Output the (x, y) coordinate of the center of the cell containing the given text.  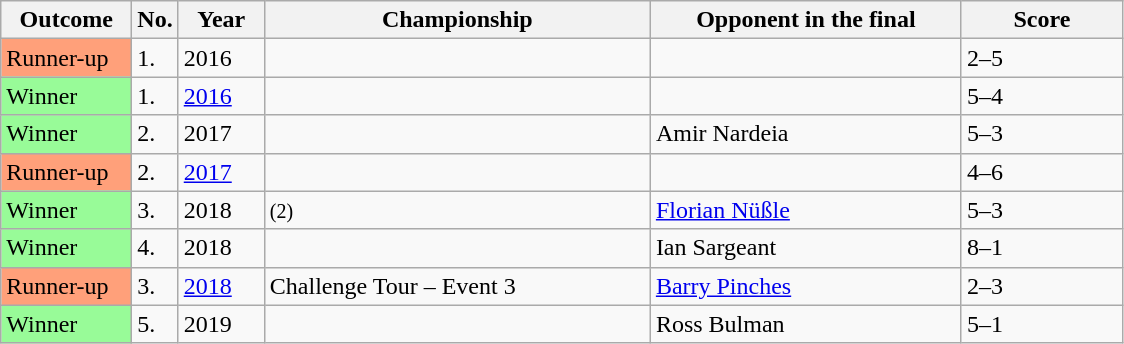
Year (221, 20)
Ross Bulman (806, 324)
5–1 (1042, 324)
5. (155, 324)
5–4 (1042, 96)
4. (155, 248)
Ian Sargeant (806, 248)
Amir Nardeia (806, 134)
8–1 (1042, 248)
2–5 (1042, 58)
Barry Pinches (806, 286)
2019 (221, 324)
Score (1042, 20)
(2) (457, 210)
2–3 (1042, 286)
Challenge Tour – Event 3 (457, 286)
Opponent in the final (806, 20)
Outcome (66, 20)
Florian Nüßle (806, 210)
No. (155, 20)
4–6 (1042, 172)
Championship (457, 20)
